Return (X, Y) of the center of cell containing provided text 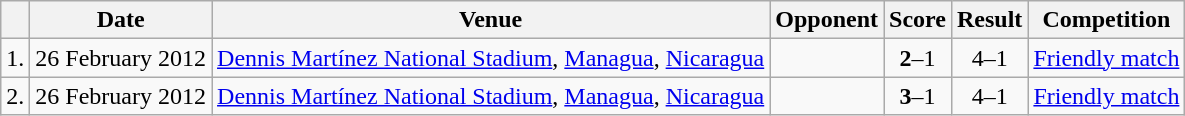
2. (16, 96)
1. (16, 58)
Date (121, 20)
2–1 (918, 58)
Venue (491, 20)
Competition (1106, 20)
Score (918, 20)
3–1 (918, 96)
Opponent (827, 20)
Result (989, 20)
